Locate the cell with the specified text and output its (x, y) center coordinate. 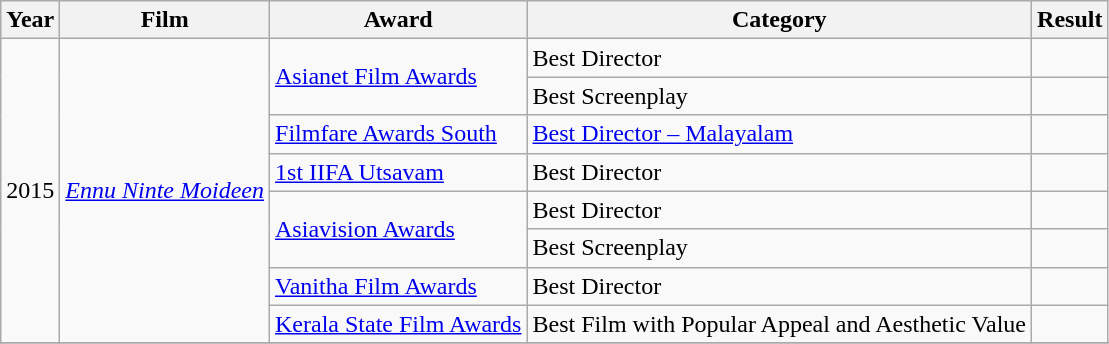
Result (1070, 20)
Category (780, 20)
Award (398, 20)
Best Director – Malayalam (780, 134)
Asiavision Awards (398, 229)
Ennu Ninte Moideen (165, 191)
Best Film with Popular Appeal and Aesthetic Value (780, 324)
Asianet Film Awards (398, 77)
1st IIFA Utsavam (398, 172)
Film (165, 20)
Filmfare Awards South (398, 134)
Kerala State Film Awards (398, 324)
Year (30, 20)
Vanitha Film Awards (398, 286)
2015 (30, 191)
